Pinpoint the cell where the given text exists, returning its (x, y) midpoint coordinate. 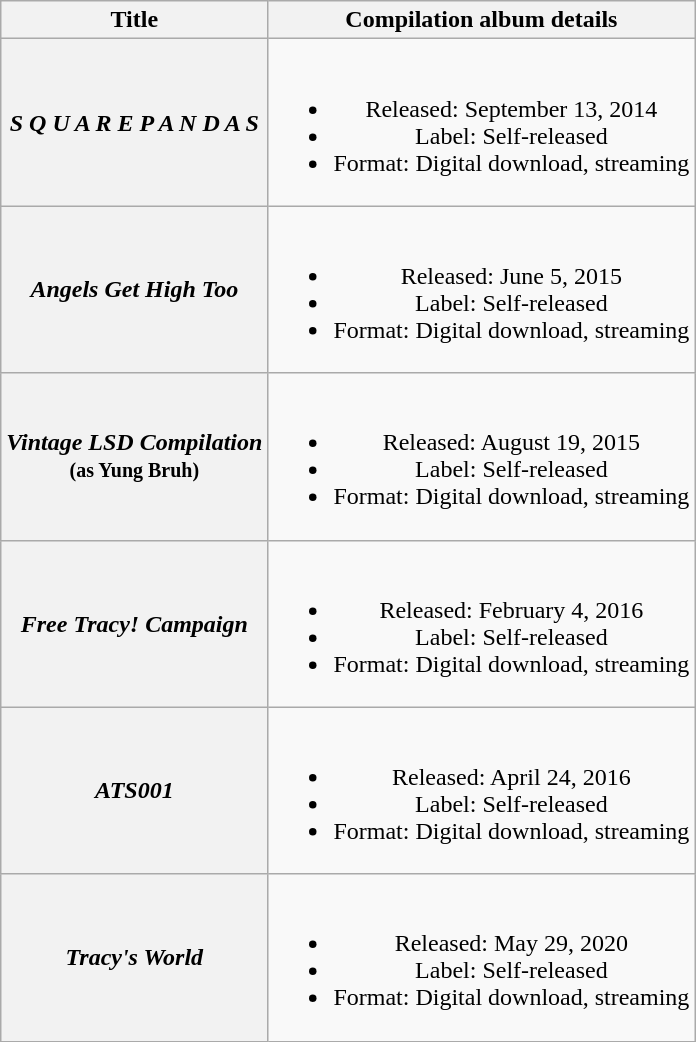
Compilation album details (482, 20)
S Q U A R E P A N D A S (134, 122)
Released: April 24, 2016Label: Self-releasedFormat: Digital download, streaming (482, 790)
Tracy's World (134, 958)
Released: September 13, 2014Label: Self-releasedFormat: Digital download, streaming (482, 122)
Free Tracy! Campaign (134, 624)
Vintage LSD Compilation(as Yung Bruh) (134, 456)
Released: August 19, 2015Label: Self-releasedFormat: Digital download, streaming (482, 456)
Released: June 5, 2015Label: Self-releasedFormat: Digital download, streaming (482, 290)
Title (134, 20)
Angels Get High Too (134, 290)
Released: February 4, 2016Label: Self-releasedFormat: Digital download, streaming (482, 624)
Released: May 29, 2020Label: Self-releasedFormat: Digital download, streaming (482, 958)
ATS001 (134, 790)
